From the cell containing the given text, extract its center point as (x, y) coordinate. 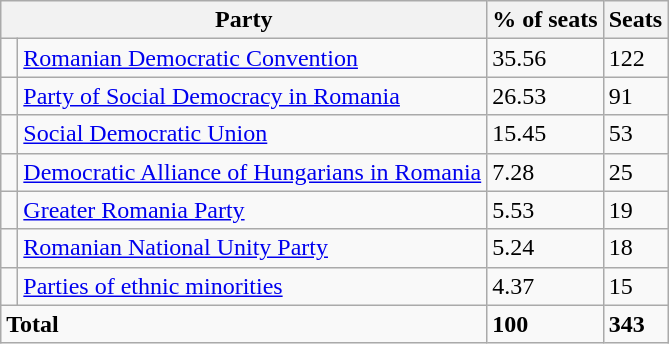
15 (635, 286)
5.24 (545, 248)
122 (635, 58)
Party of Social Democracy in Romania (252, 96)
Social Democratic Union (252, 134)
Parties of ethnic minorities (252, 286)
4.37 (545, 286)
% of seats (545, 20)
53 (635, 134)
Greater Romania Party (252, 210)
19 (635, 210)
7.28 (545, 172)
15.45 (545, 134)
25 (635, 172)
Seats (635, 20)
91 (635, 96)
Romanian National Unity Party (252, 248)
343 (635, 324)
Democratic Alliance of Hungarians in Romania (252, 172)
100 (545, 324)
Party (244, 20)
35.56 (545, 58)
Romanian Democratic Convention (252, 58)
18 (635, 248)
5.53 (545, 210)
Total (244, 324)
26.53 (545, 96)
